Extract the (X, Y) coordinate from the center of the cell holding the provided text.  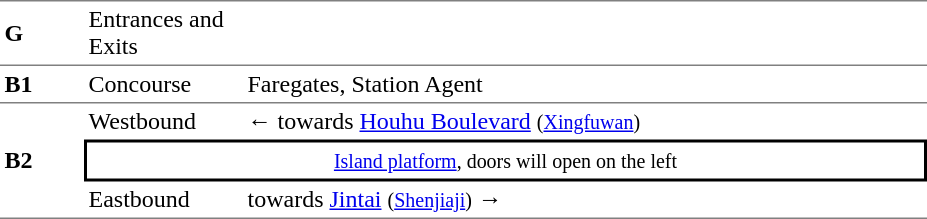
B2 (42, 160)
Westbound (164, 121)
Entrances and Exits (164, 32)
Concourse (164, 83)
G (42, 32)
Island platform, doors will open on the left (506, 161)
← towards Houhu Boulevard (Xingfuwan) (585, 121)
Faregates, Station Agent (585, 83)
B1 (42, 83)
